Identify which cell holds the provided text, then report its (x, y) central coordinate. 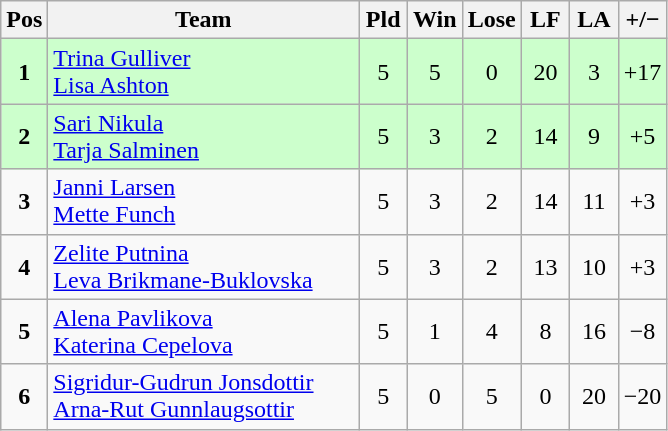
Zelite Putnina Leva Brikmane-Buklovska (204, 266)
Team (204, 20)
Pos (24, 20)
+/− (642, 20)
13 (546, 266)
Sigridur-Gudrun Jonsdottir Arna-Rut Gunnlaugsottir (204, 396)
Lose (492, 20)
−8 (642, 332)
Win (434, 20)
Janni Larsen Mette Funch (204, 202)
+5 (642, 136)
Trina Gulliver Lisa Ashton (204, 72)
6 (24, 396)
Sari Nikula Tarja Salminen (204, 136)
9 (594, 136)
Pld (384, 20)
8 (546, 332)
11 (594, 202)
Alena Pavlikova Katerina Cepelova (204, 332)
10 (594, 266)
LA (594, 20)
+17 (642, 72)
LF (546, 20)
−20 (642, 396)
16 (594, 332)
